Extract the [X, Y] coordinate from the center of the cell holding the provided text.  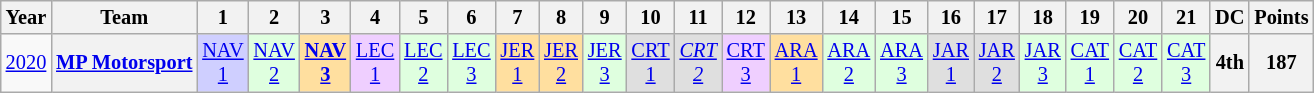
187 [1281, 63]
ARA3 [902, 63]
4th [1230, 63]
Team [124, 17]
21 [1186, 17]
12 [746, 17]
LEC2 [423, 63]
15 [902, 17]
11 [698, 17]
17 [997, 17]
7 [518, 17]
JER3 [605, 63]
20 [1138, 17]
9 [605, 17]
JAR3 [1043, 63]
ARA2 [848, 63]
14 [848, 17]
2020 [26, 63]
CAT2 [1138, 63]
CRT1 [651, 63]
JAR2 [997, 63]
19 [1090, 17]
DC [1230, 17]
8 [561, 17]
JER2 [561, 63]
CAT1 [1090, 63]
NAV3 [326, 63]
MP Motorsport [124, 63]
10 [651, 17]
Points [1281, 17]
LEC1 [375, 63]
2 [274, 17]
3 [326, 17]
5 [423, 17]
4 [375, 17]
NAV2 [274, 63]
NAV1 [222, 63]
18 [1043, 17]
ARA1 [796, 63]
JER1 [518, 63]
LEC3 [471, 63]
13 [796, 17]
16 [951, 17]
JAR1 [951, 63]
CRT3 [746, 63]
Year [26, 17]
1 [222, 17]
CAT3 [1186, 63]
6 [471, 17]
CRT2 [698, 63]
